Find where the given text appears and provide that cell's center as [X, Y] coordinate. 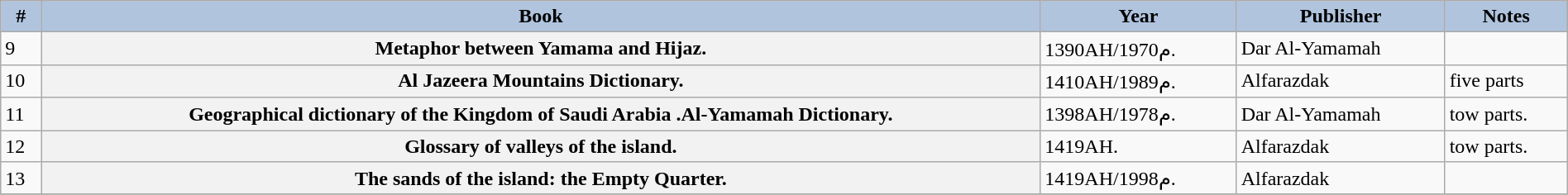
# [22, 17]
13 [22, 178]
five parts [1506, 81]
1410AH/1989م. [1138, 81]
9 [22, 49]
1398AH/1978م. [1138, 114]
11 [22, 114]
Notes [1506, 17]
Al Jazeera Mountains Dictionary. [541, 81]
1390AH/1970م. [1138, 49]
12 [22, 146]
Book [541, 17]
Year [1138, 17]
Metaphor between Yamama and Hijaz. [541, 49]
Publisher [1341, 17]
10 [22, 81]
1419AH/1998م. [1138, 178]
Glossary of valleys of the island. [541, 146]
The sands of the island: the Empty Quarter. [541, 178]
1419AH. [1138, 146]
Geographical dictionary of the Kingdom of Saudi Arabia .Al-Yamamah Dictionary. [541, 114]
